Return [X, Y] of the center of cell containing provided text 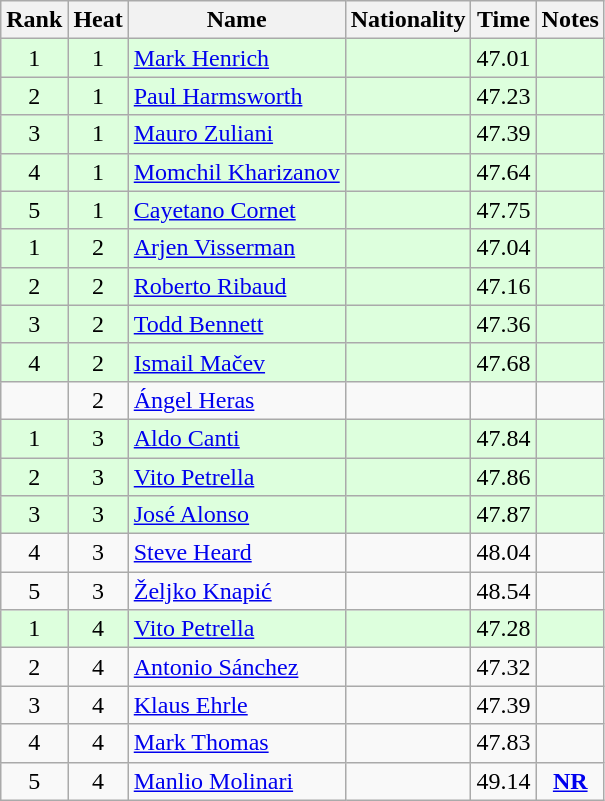
47.32 [504, 667]
NR [570, 781]
Manlio Molinari [236, 781]
Steve Heard [236, 553]
Ismail Mačev [236, 362]
José Alonso [236, 515]
Heat [98, 20]
Mark Henrich [236, 58]
Aldo Canti [236, 438]
Nationality [408, 20]
Ángel Heras [236, 400]
48.04 [504, 553]
47.16 [504, 286]
47.28 [504, 629]
47.68 [504, 362]
47.04 [504, 248]
Name [236, 20]
49.14 [504, 781]
47.87 [504, 515]
47.75 [504, 210]
Notes [570, 20]
Roberto Ribaud [236, 286]
Mauro Zuliani [236, 134]
Time [504, 20]
47.86 [504, 477]
Cayetano Cornet [236, 210]
47.84 [504, 438]
Željko Knapić [236, 591]
47.36 [504, 324]
Klaus Ehrle [236, 705]
Paul Harmsworth [236, 96]
Rank [34, 20]
Momchil Kharizanov [236, 172]
47.83 [504, 743]
47.23 [504, 96]
Arjen Visserman [236, 248]
48.54 [504, 591]
47.64 [504, 172]
Antonio Sánchez [236, 667]
Todd Bennett [236, 324]
47.01 [504, 58]
Mark Thomas [236, 743]
